Find where the given text appears and provide that cell's center as (X, Y) coordinate. 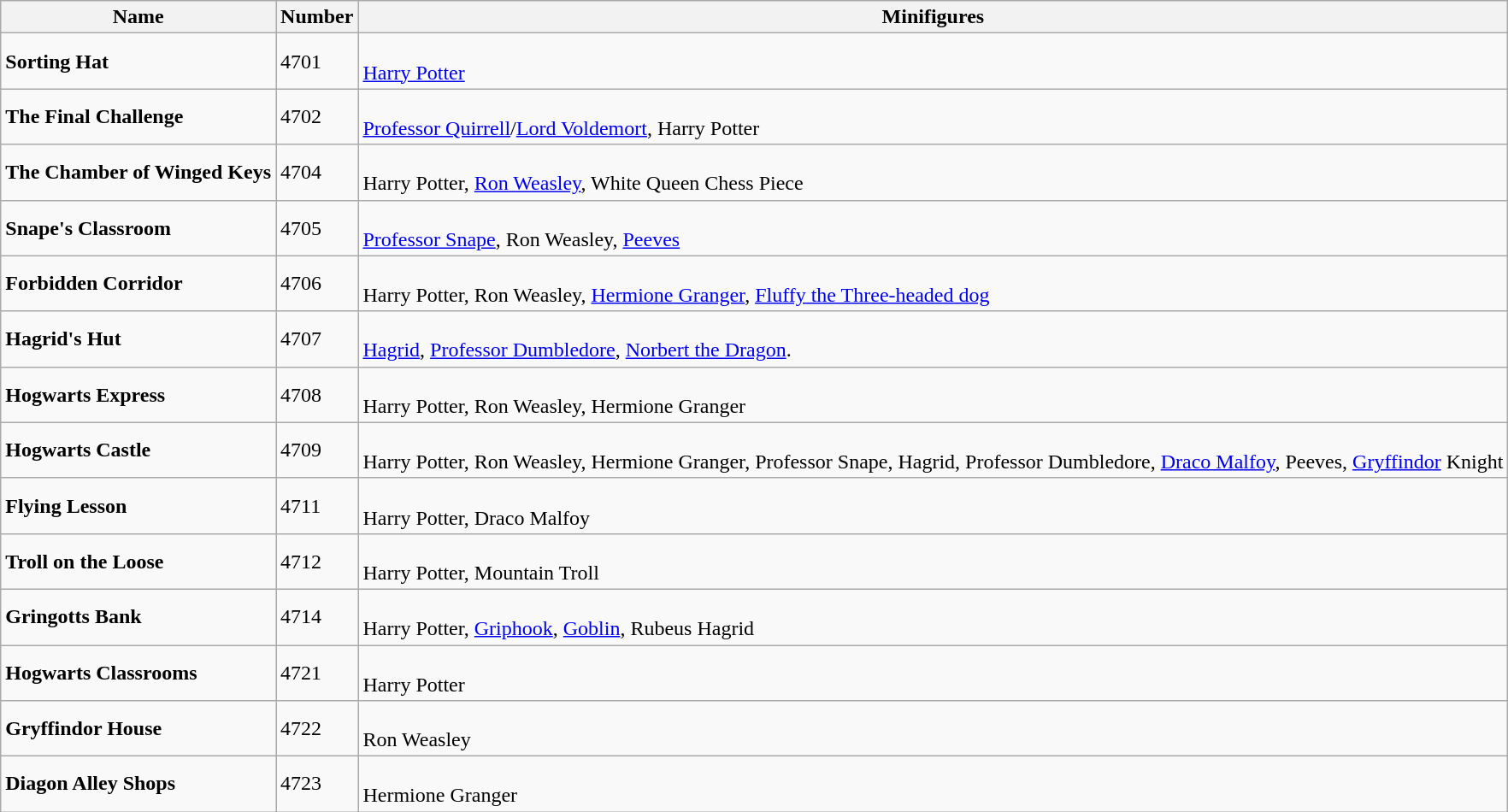
4706 (317, 284)
Gringotts Bank (138, 617)
Diagon Alley Shops (138, 785)
Harry Potter, Ron Weasley, White Queen Chess Piece (934, 173)
Hogwarts Classrooms (138, 672)
4722 (317, 728)
Number (317, 17)
Hogwarts Castle (138, 450)
Harry Potter, Mountain Troll (934, 561)
The Final Challenge (138, 116)
Gryffindor House (138, 728)
4709 (317, 450)
4707 (317, 338)
4711 (317, 506)
4702 (317, 116)
Snape's Classroom (138, 227)
Hogwarts Express (138, 395)
The Chamber of Winged Keys (138, 173)
Hermione Granger (934, 785)
Harry Potter, Draco Malfoy (934, 506)
Sorting Hat (138, 62)
Forbidden Corridor (138, 284)
4712 (317, 561)
Harry Potter, Griphook, Goblin, Rubeus Hagrid (934, 617)
4721 (317, 672)
4708 (317, 395)
4704 (317, 173)
Harry Potter, Ron Weasley, Hermione Granger, Professor Snape, Hagrid, Professor Dumbledore, Draco Malfoy, Peeves, Gryffindor Knight (934, 450)
Harry Potter, Ron Weasley, Hermione Granger, Fluffy the Three-headed dog (934, 284)
Hagrid, Professor Dumbledore, Norbert the Dragon. (934, 338)
4723 (317, 785)
Minifigures (934, 17)
Professor Snape, Ron Weasley, Peeves (934, 227)
Ron Weasley (934, 728)
Hagrid's Hut (138, 338)
Name (138, 17)
Professor Quirrell/Lord Voldemort, Harry Potter (934, 116)
4714 (317, 617)
Harry Potter, Ron Weasley, Hermione Granger (934, 395)
4705 (317, 227)
Troll on the Loose (138, 561)
Flying Lesson (138, 506)
4701 (317, 62)
